For the text-containing cell, return its midpoint in (X, Y) coordinate format. 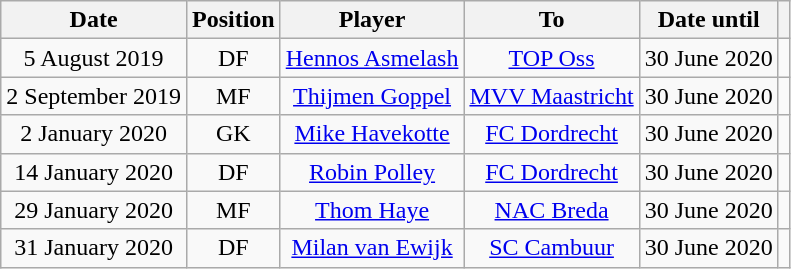
29 January 2020 (94, 210)
Date (94, 20)
Thijmen Goppel (372, 96)
NAC Breda (552, 210)
Thom Haye (372, 210)
Position (233, 20)
Hennos Asmelash (372, 58)
Date until (708, 20)
Player (372, 20)
TOP Oss (552, 58)
Mike Havekotte (372, 134)
Robin Polley (372, 172)
31 January 2020 (94, 248)
2 January 2020 (94, 134)
GK (233, 134)
5 August 2019 (94, 58)
Milan van Ewijk (372, 248)
14 January 2020 (94, 172)
SC Cambuur (552, 248)
2 September 2019 (94, 96)
MVV Maastricht (552, 96)
To (552, 20)
